Identify which cell holds the provided text, then report its [x, y] central coordinate. 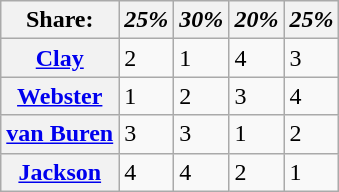
Share: [60, 20]
Clay [60, 58]
20% [256, 20]
Webster [60, 96]
30% [202, 20]
van Buren [60, 134]
Jackson [60, 172]
